Return the (X, Y) coordinate for the center point of the cell that contains the specified text.  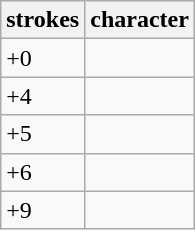
strokes (43, 20)
character (140, 20)
+4 (43, 96)
+6 (43, 172)
+9 (43, 210)
+5 (43, 134)
+0 (43, 58)
